From the cell containing the given text, extract its center point as [x, y] coordinate. 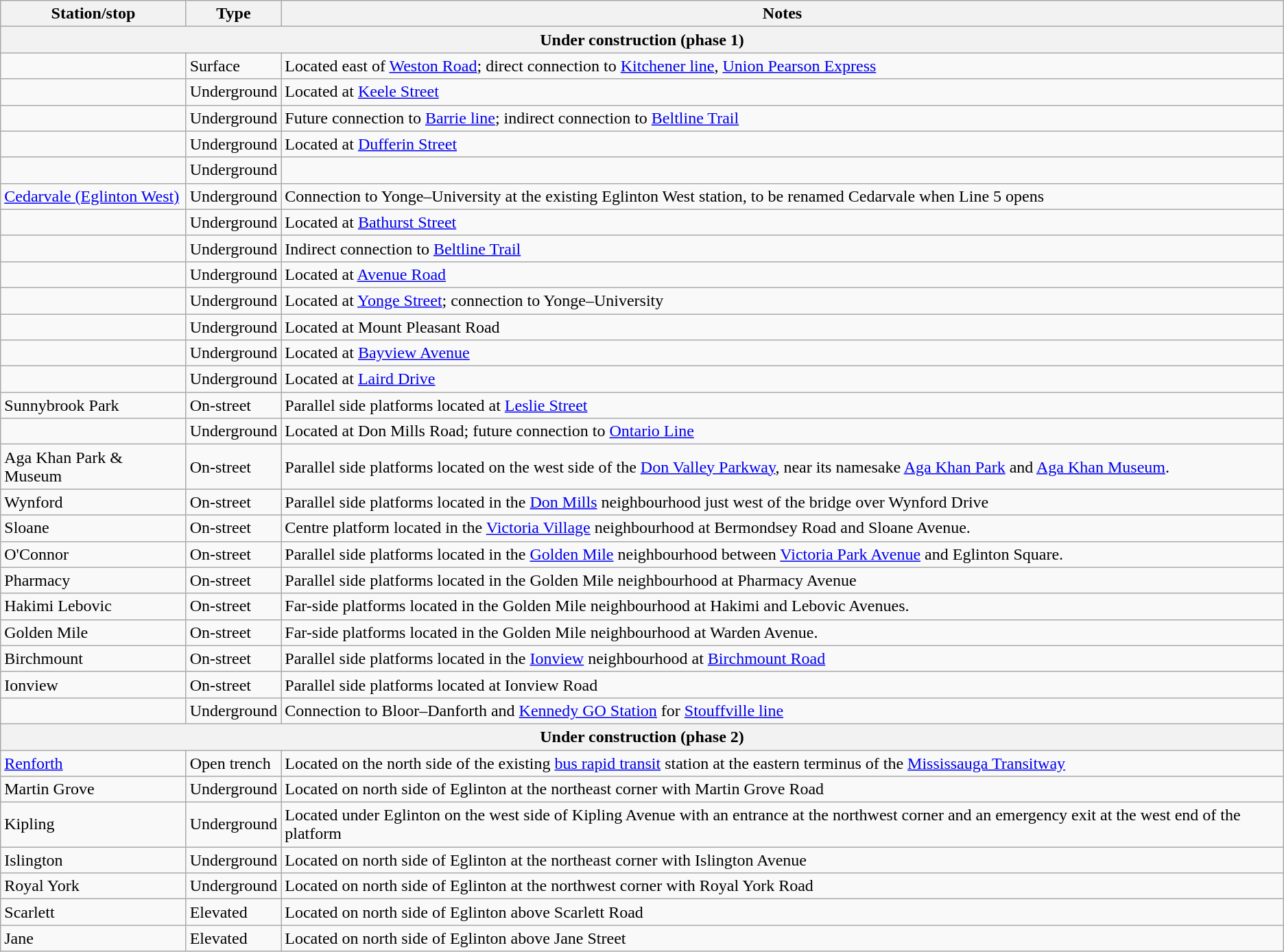
Located at Keele Street [782, 92]
O'Connor [93, 554]
Scarlett [93, 912]
Under construction (phase 2) [642, 737]
Located at Bayview Avenue [782, 353]
Far-side platforms located in the Golden Mile neighbourhood at Warden Avenue. [782, 632]
Located at Mount Pleasant Road [782, 327]
Parallel side platforms located in the Don Mills neighbourhood just west of the bridge over Wynford Drive [782, 502]
Type [233, 14]
Jane [93, 938]
Located at Laird Drive [782, 379]
Parallel side platforms located in the Ionview neighbourhood at Birchmount Road [782, 658]
Renforth [93, 763]
Located at Dufferin Street [782, 144]
Centre platform located in the Victoria Village neighbourhood at Bermondsey Road and Sloane Avenue. [782, 528]
Located on north side of Eglinton above Jane Street [782, 938]
Royal York [93, 886]
Indirect connection to Beltline Trail [782, 248]
Wynford [93, 502]
Kipling [93, 824]
Martin Grove [93, 789]
Future connection to Barrie line; indirect connection to Beltline Trail [782, 118]
Parallel side platforms located at Ionview Road [782, 685]
Sunnybrook Park [93, 405]
Located on north side of Eglinton at the northwest corner with Royal York Road [782, 886]
Located on north side of Eglinton at the northeast corner with Martin Grove Road [782, 789]
Hakimi Lebovic [93, 606]
Parallel side platforms located in the Golden Mile neighbourhood between Victoria Park Avenue and Eglinton Square. [782, 554]
Under construction (phase 1) [642, 40]
Located on north side of Eglinton at the northeast corner with Islington Avenue [782, 860]
Far-side platforms located in the Golden Mile neighbourhood at Hakimi and Lebovic Avenues. [782, 606]
Located east of Weston Road; direct connection to Kitchener line, Union Pearson Express [782, 66]
Pharmacy [93, 580]
Aga Khan Park & Museum [93, 466]
Sloane [93, 528]
Surface [233, 66]
Notes [782, 14]
Located at Avenue Road [782, 274]
Located at Don Mills Road; future connection to Ontario Line [782, 431]
Open trench [233, 763]
Cedarvale (Eglinton West) [93, 196]
Located on north side of Eglinton above Scarlett Road [782, 912]
Connection to Yonge–University at the existing Eglinton West station, to be renamed Cedarvale when Line 5 opens [782, 196]
Birchmount [93, 658]
Parallel side platforms located at Leslie Street [782, 405]
Located at Yonge Street; connection to Yonge–University [782, 300]
Connection to Bloor–Danforth and Kennedy GO Station for Stouffville line [782, 711]
Located at Bathurst Street [782, 222]
Station/stop [93, 14]
Parallel side platforms located in the Golden Mile neighbourhood at Pharmacy Avenue [782, 580]
Islington [93, 860]
Parallel side platforms located on the west side of the Don Valley Parkway, near its namesake Aga Khan Park and Aga Khan Museum. [782, 466]
Located on the north side of the existing bus rapid transit station at the eastern terminus of the Mississauga Transitway [782, 763]
Ionview [93, 685]
Golden Mile [93, 632]
